For the text-containing cell, return its midpoint in (X, Y) coordinate format. 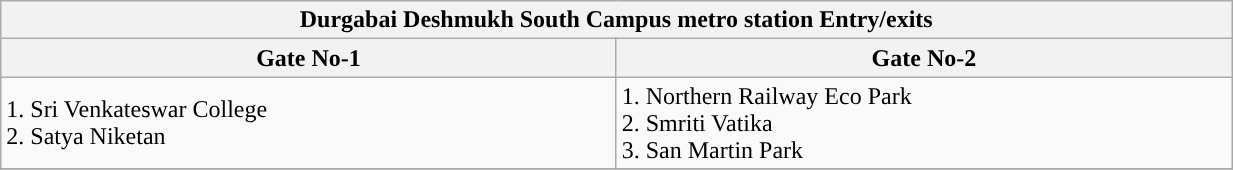
Durgabai Deshmukh South Campus metro station Entry/exits (616, 20)
1. Sri Venkateswar College2. Satya Niketan (308, 123)
1. Northern Railway Eco Park2. Smriti Vatika3. San Martin Park (924, 123)
Gate No-1 (308, 58)
Gate No-2 (924, 58)
